Find where the given text appears and provide that cell's center as [X, Y] coordinate. 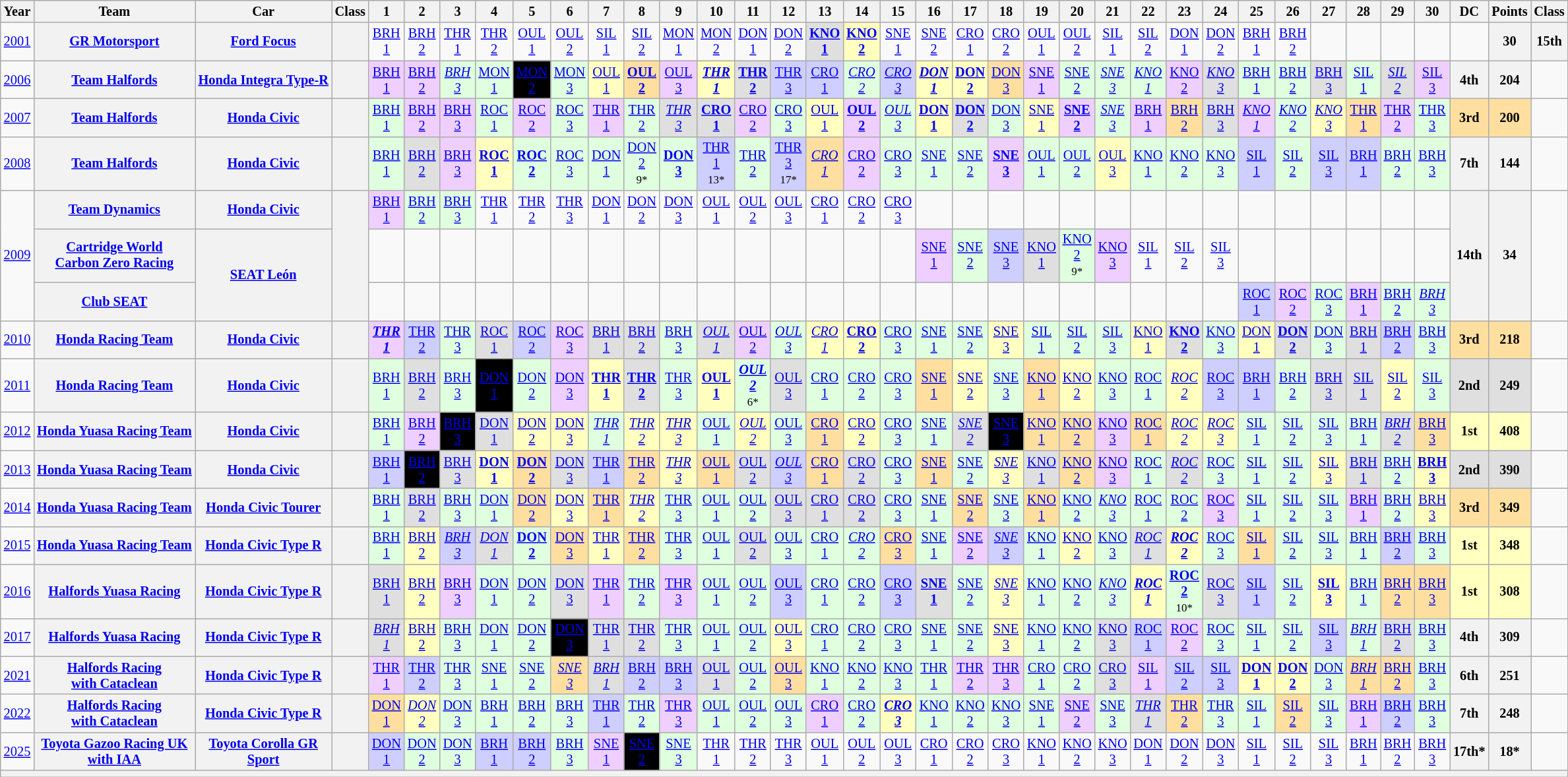
Cartridge WorldCarbon Zero Racing [114, 255]
29 [1398, 11]
20 [1077, 11]
2022 [17, 713]
Year [17, 11]
2 [422, 11]
SEAT León [264, 274]
200 [1509, 117]
7 [606, 11]
Team [114, 11]
10 [716, 11]
14 [862, 11]
4 [493, 11]
249 [1509, 385]
27 [1329, 11]
8 [642, 11]
2010 [17, 340]
218 [1509, 340]
23 [1184, 11]
DC [1469, 11]
Ford Focus [264, 42]
OUL26* [753, 385]
390 [1509, 470]
2009 [17, 256]
12 [788, 11]
GR Motorsport [114, 42]
17th* [1469, 751]
2017 [17, 637]
ROC210* [1184, 592]
6 [570, 11]
3 [458, 11]
Car [264, 11]
21 [1113, 11]
309 [1509, 637]
2006 [17, 80]
DON29* [642, 164]
15th [1550, 42]
349 [1509, 507]
14th [1469, 256]
9 [678, 11]
248 [1509, 713]
KNO29* [1077, 255]
2008 [17, 164]
2011 [17, 385]
Toyota Gazoo Racing UK with IAA [114, 751]
2016 [17, 592]
34 [1509, 256]
144 [1509, 164]
2001 [17, 42]
Toyota Corolla GR Sport [264, 751]
251 [1509, 675]
26 [1293, 11]
17 [970, 11]
18 [1006, 11]
MON3 [570, 80]
Honda Civic Tourer [264, 507]
2007 [17, 117]
25 [1256, 11]
2015 [17, 545]
308 [1509, 592]
22 [1148, 11]
18* [1509, 751]
Honda Integra Type-R [264, 80]
204 [1509, 80]
Team Dynamics [114, 210]
28 [1364, 11]
13 [825, 11]
2021 [17, 675]
THR113* [716, 164]
2013 [17, 470]
Club SEAT [114, 301]
6th [1469, 675]
16 [934, 11]
Points [1509, 11]
2014 [17, 507]
19 [1042, 11]
2012 [17, 431]
THR317* [788, 164]
348 [1509, 545]
1 [387, 11]
2025 [17, 751]
408 [1509, 431]
15 [898, 11]
11 [753, 11]
24 [1220, 11]
5 [532, 11]
